Capture the cell that displays the provided text and extract its (x, y) central coordinate. 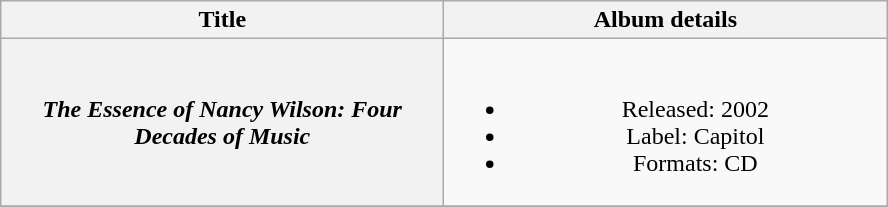
Released: 2002Label: CapitolFormats: CD (666, 122)
Album details (666, 20)
Title (222, 20)
The Essence of Nancy Wilson: Four Decades of Music (222, 122)
